Identify which cell holds the provided text, then report its [X, Y] central coordinate. 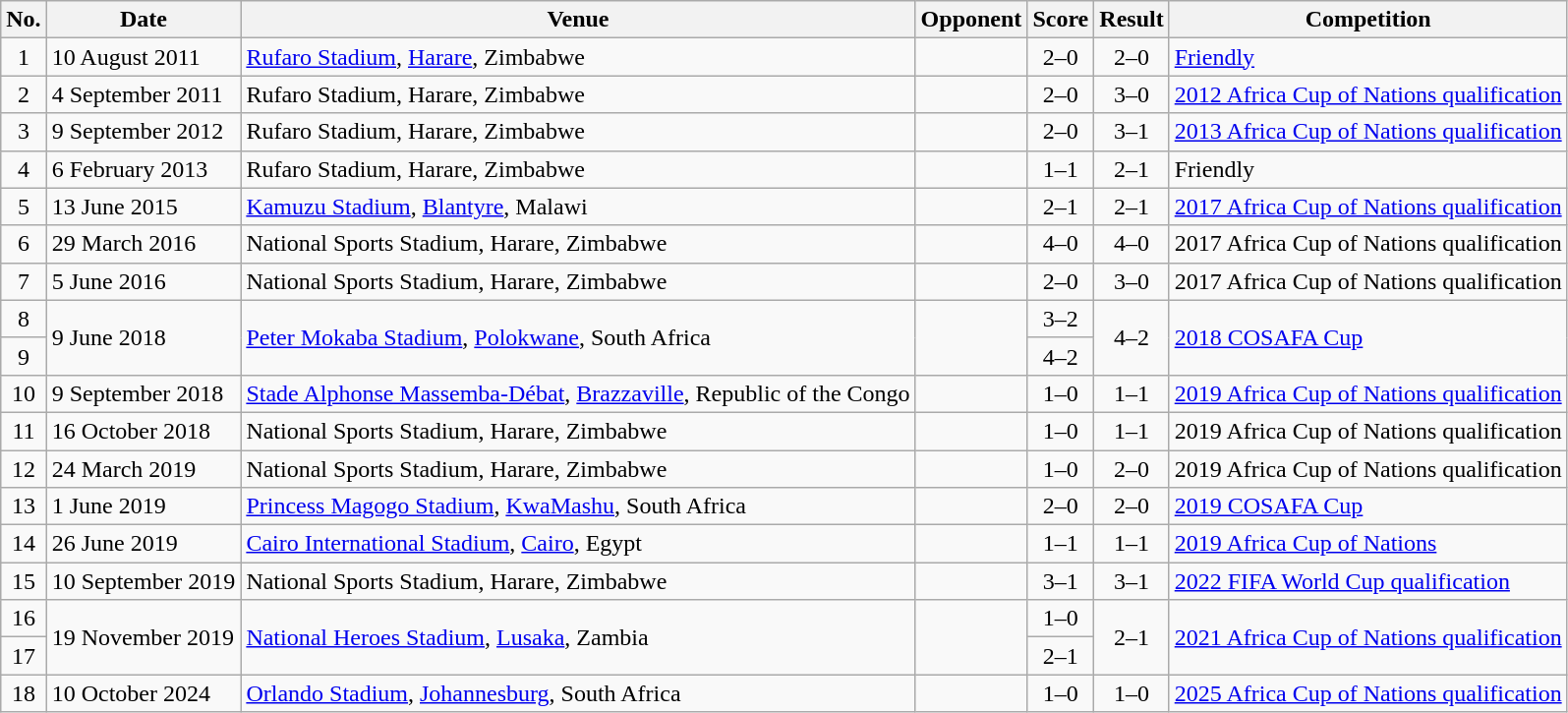
2012 Africa Cup of Nations qualification [1368, 94]
9 September 2018 [144, 393]
29 March 2016 [144, 244]
Competition [1368, 20]
Princess Magogo Stadium, KwaMashu, South Africa [578, 506]
Result [1132, 20]
12 [24, 469]
9 [24, 356]
No. [24, 20]
Opponent [971, 20]
14 [24, 544]
17 [24, 656]
Cairo International Stadium, Cairo, Egypt [578, 544]
13 [24, 506]
2019 Africa Cup of Nations [1368, 544]
9 June 2018 [144, 337]
2025 Africa Cup of Nations qualification [1368, 693]
8 [24, 319]
26 June 2019 [144, 544]
16 [24, 619]
19 November 2019 [144, 637]
3–2 [1061, 319]
6 February 2013 [144, 169]
18 [24, 693]
Date [144, 20]
Score [1061, 20]
4 September 2011 [144, 94]
13 June 2015 [144, 207]
5 [24, 207]
6 [24, 244]
1 June 2019 [144, 506]
10 September 2019 [144, 581]
1 [24, 57]
2019 COSAFA Cup [1368, 506]
2 [24, 94]
National Heroes Stadium, Lusaka, Zambia [578, 637]
Kamuzu Stadium, Blantyre, Malawi [578, 207]
24 March 2019 [144, 469]
3 [24, 132]
2022 FIFA World Cup qualification [1368, 581]
10 [24, 393]
Venue [578, 20]
10 August 2011 [144, 57]
Peter Mokaba Stadium, Polokwane, South Africa [578, 337]
7 [24, 281]
2013 Africa Cup of Nations qualification [1368, 132]
4 [24, 169]
5 June 2016 [144, 281]
Orlando Stadium, Johannesburg, South Africa [578, 693]
15 [24, 581]
Stade Alphonse Massemba-Débat, Brazzaville, Republic of the Congo [578, 393]
10 October 2024 [144, 693]
16 October 2018 [144, 431]
2018 COSAFA Cup [1368, 337]
2021 Africa Cup of Nations qualification [1368, 637]
9 September 2012 [144, 132]
11 [24, 431]
